Pinpoint the cell where the given text exists, returning its [X, Y] midpoint coordinate. 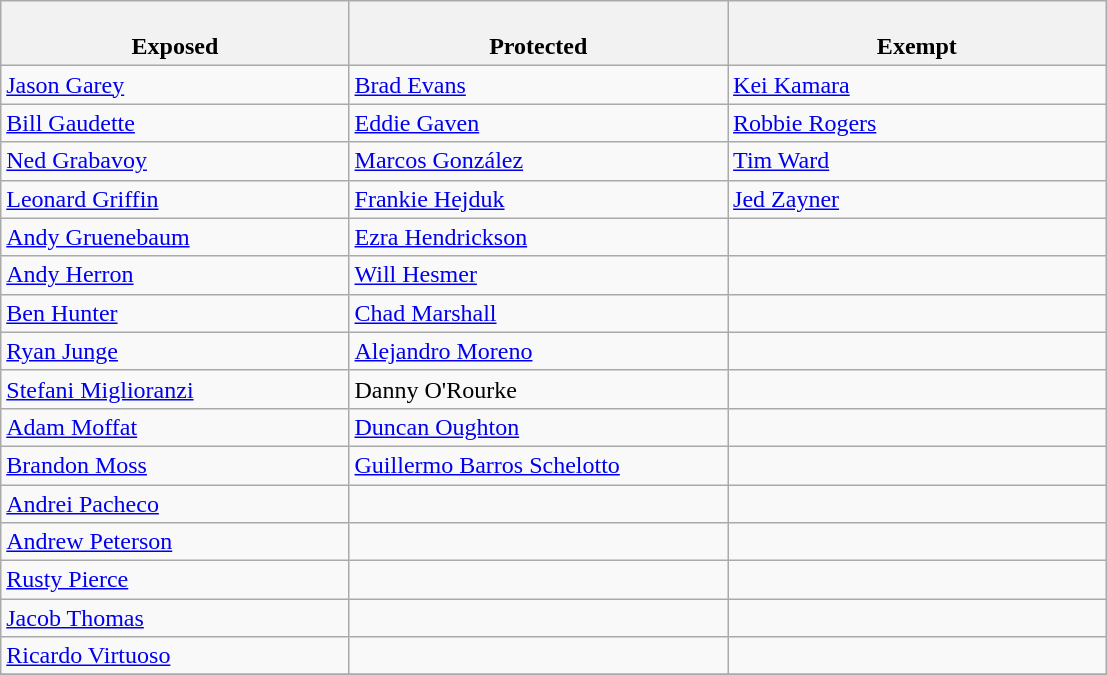
Jason Garey [175, 85]
Kei Kamara [918, 85]
Alejandro Moreno [538, 351]
Rusty Pierce [175, 580]
Exempt [918, 34]
Bill Gaudette [175, 123]
Exposed [175, 34]
Andy Herron [175, 275]
Leonard Griffin [175, 199]
Jacob Thomas [175, 618]
Guillermo Barros Schelotto [538, 465]
Ben Hunter [175, 313]
Ezra Hendrickson [538, 237]
Chad Marshall [538, 313]
Andrew Peterson [175, 542]
Frankie Hejduk [538, 199]
Andrei Pacheco [175, 503]
Will Hesmer [538, 275]
Ned Grabavoy [175, 161]
Stefani Miglioranzi [175, 389]
Adam Moffat [175, 427]
Danny O'Rourke [538, 389]
Tim Ward [918, 161]
Ryan Junge [175, 351]
Eddie Gaven [538, 123]
Protected [538, 34]
Jed Zayner [918, 199]
Duncan Oughton [538, 427]
Robbie Rogers [918, 123]
Ricardo Virtuoso [175, 656]
Marcos González [538, 161]
Brad Evans [538, 85]
Brandon Moss [175, 465]
Andy Gruenebaum [175, 237]
